Detect which cell encompasses the target text, then output its [X, Y] center coordinate. 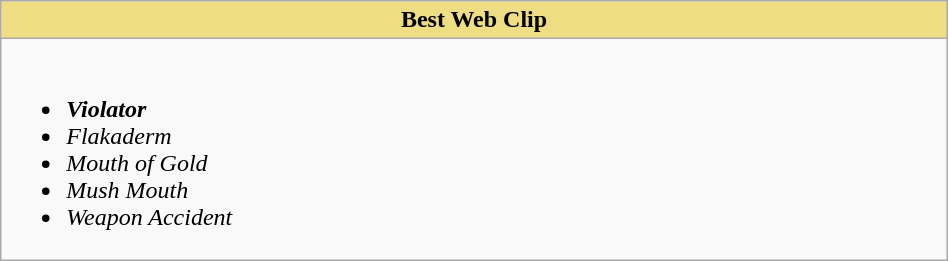
Best Web Clip [474, 20]
ViolatorFlakadermMouth of GoldMush MouthWeapon Accident [474, 150]
